Find where the given text appears and provide that cell's center as (x, y) coordinate. 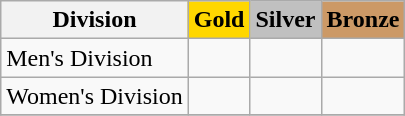
Silver (286, 20)
Gold (219, 20)
Men's Division (94, 58)
Division (94, 20)
Women's Division (94, 96)
Bronze (363, 20)
